Pinpoint the cell where the given text exists, returning its [x, y] midpoint coordinate. 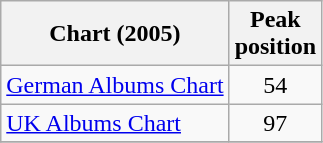
UK Albums Chart [115, 123]
Chart (2005) [115, 34]
Peakposition [275, 34]
54 [275, 85]
German Albums Chart [115, 85]
97 [275, 123]
